Provide the (X, Y) coordinate of the cell's center where the given text is located.  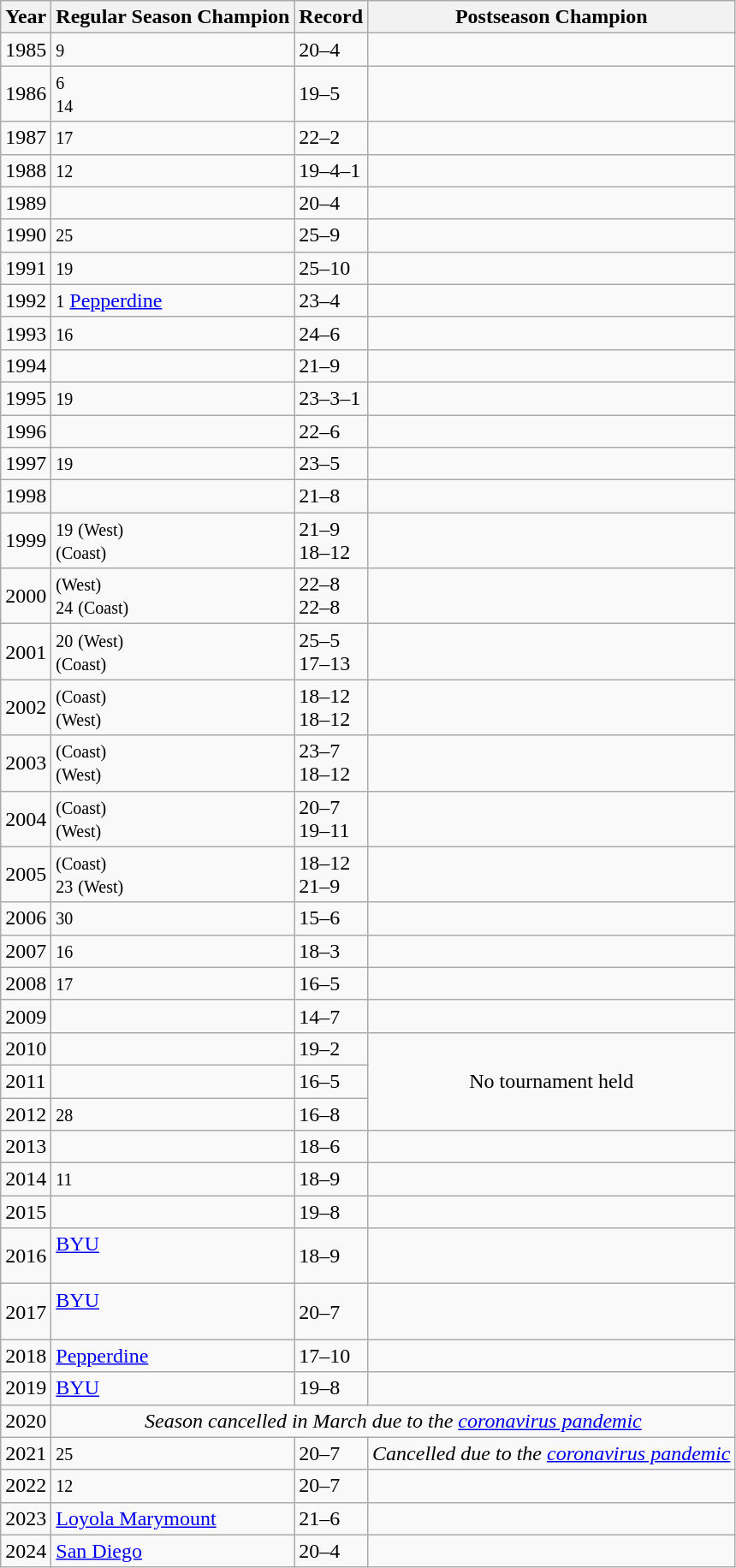
Pepperdine (173, 1356)
No tournament held (551, 1081)
18–3 (331, 951)
2011 (26, 1081)
Regular Season Champion (173, 17)
2003 (26, 763)
2002 (26, 707)
23–4 (331, 300)
Loyola Marymount (173, 1518)
9 (173, 50)
16–8 (331, 1114)
1995 (26, 398)
11 (173, 1179)
2001 (26, 652)
2007 (26, 951)
1998 (26, 496)
(West) 24 (Coast) (173, 596)
2009 (26, 1016)
25–517–13 (331, 652)
1994 (26, 365)
30 (173, 918)
2010 (26, 1048)
1986 (26, 94)
24–6 (331, 333)
2005 (26, 875)
1985 (26, 50)
6 14 (173, 94)
21–8 (331, 496)
20 (West) (Coast) (173, 652)
Postseason Champion (551, 17)
25–10 (331, 268)
21–9 (331, 365)
2000 (26, 596)
23–5 (331, 464)
2014 (26, 1179)
1988 (26, 170)
Record (331, 17)
Season cancelled in March due to the coronavirus pandemic (394, 1421)
1 Pepperdine (173, 300)
2013 (26, 1147)
2012 (26, 1114)
2017 (26, 1311)
22–6 (331, 431)
1999 (26, 541)
21–918–12 (331, 541)
19–5 (331, 94)
1987 (26, 138)
23–718–12 (331, 763)
1991 (26, 268)
San Diego (173, 1551)
1997 (26, 464)
23–3–1 (331, 398)
2024 (26, 1551)
19 (West) (Coast) (173, 541)
15–6 (331, 918)
2020 (26, 1421)
14–7 (331, 1016)
18–1221–9 (331, 875)
2021 (26, 1453)
28 (173, 1114)
18–6 (331, 1147)
1993 (26, 333)
2022 (26, 1486)
22–2 (331, 138)
Cancelled due to the coronavirus pandemic (551, 1453)
1996 (26, 431)
Year (26, 17)
2015 (26, 1212)
2018 (26, 1356)
25–9 (331, 235)
22–822–8 (331, 596)
2016 (26, 1256)
(Coast) 23 (West) (173, 875)
2023 (26, 1518)
21–6 (331, 1518)
18–1218–12 (331, 707)
20–719–11 (331, 818)
1992 (26, 300)
19–2 (331, 1048)
1989 (26, 203)
2008 (26, 983)
17–10 (331, 1356)
1990 (26, 235)
2019 (26, 1388)
2006 (26, 918)
19–4–1 (331, 170)
2004 (26, 818)
